Return the [X, Y] coordinate for the center point of the cell that contains the specified text.  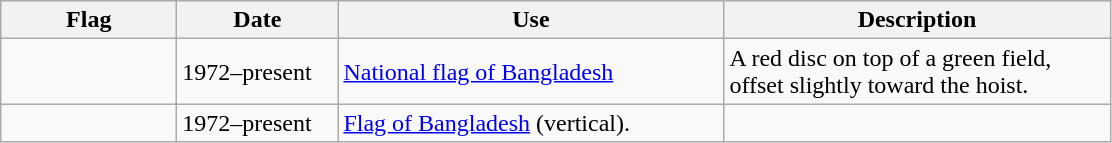
Description [917, 20]
A red disc on top of a green field, offset slightly toward the hoist. [917, 72]
Flag [89, 20]
Use [531, 20]
Flag of Bangladesh (vertical). [531, 123]
Date [258, 20]
National flag of Bangladesh [531, 72]
